Scan for the cell matching the given text and deliver its (X, Y) coordinate at center. 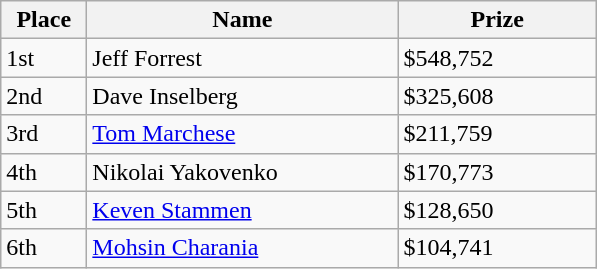
$104,741 (498, 248)
1st (44, 58)
$170,773 (498, 172)
6th (44, 248)
$128,650 (498, 210)
Mohsin Charania (242, 248)
Dave Inselberg (242, 96)
Tom Marchese (242, 134)
$211,759 (498, 134)
Name (242, 20)
$548,752 (498, 58)
$325,608 (498, 96)
Keven Stammen (242, 210)
3rd (44, 134)
4th (44, 172)
Nikolai Yakovenko (242, 172)
Jeff Forrest (242, 58)
Prize (498, 20)
Place (44, 20)
5th (44, 210)
2nd (44, 96)
